Capture the cell that displays the provided text and extract its [x, y] central coordinate. 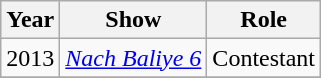
2013 [30, 58]
Nach Baliye 6 [134, 58]
Role [264, 20]
Year [30, 20]
Show [134, 20]
Contestant [264, 58]
